Provide the [X, Y] coordinate of the cell's center where the given text is located.  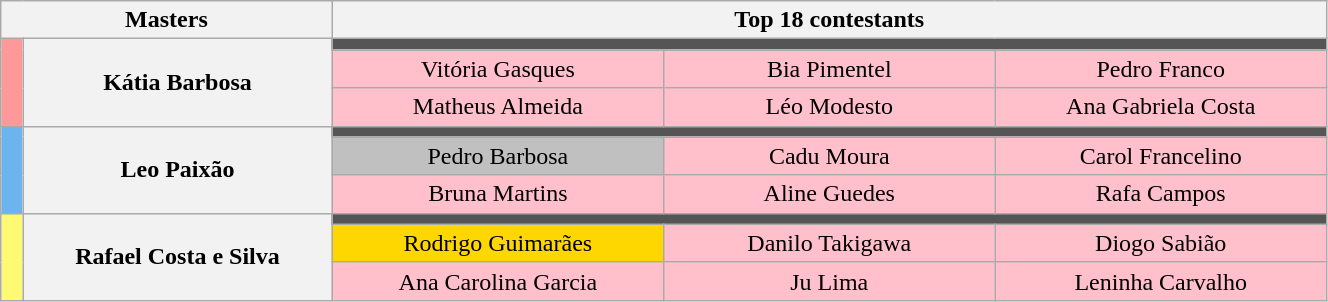
Carol Francelino [1160, 156]
Rafa Campos [1160, 194]
Kátia Barbosa [178, 82]
Top 18 contestants [829, 20]
Ana Gabriela Costa [1160, 107]
Leninha Carvalho [1160, 281]
Pedro Franco [1160, 69]
Masters [166, 20]
Bruna Martins [498, 194]
Bia Pimentel [830, 69]
Danilo Takigawa [830, 243]
Cadu Moura [830, 156]
Rafael Costa e Silva [178, 256]
Rodrigo Guimarães [498, 243]
Ju Lima [830, 281]
Diogo Sabião [1160, 243]
Matheus Almeida [498, 107]
Leo Paixão [178, 170]
Ana Carolina Garcia [498, 281]
Aline Guedes [830, 194]
Vitória Gasques [498, 69]
Pedro Barbosa [498, 156]
Léo Modesto [830, 107]
